Return the [x, y] coordinate for the center point of the cell that contains the specified text.  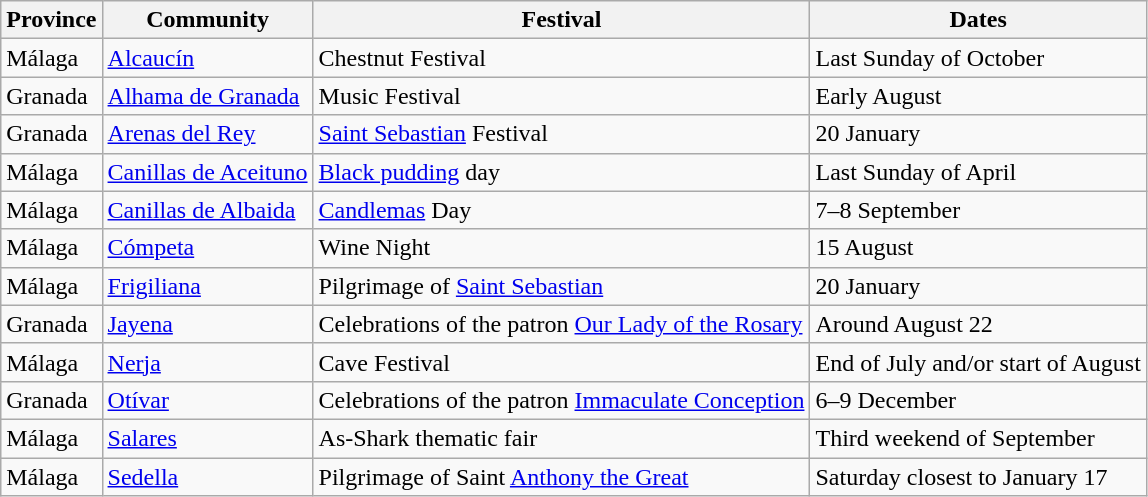
Third weekend of September [978, 438]
Dates [978, 20]
Alcaucín [208, 58]
Early August [978, 96]
7–8 September [978, 210]
Nerja [208, 362]
Canillas de Aceituno [208, 172]
Frigiliana [208, 286]
Around August 22 [978, 324]
Pilgrimage of Saint Sebastian [562, 286]
Celebrations of the patron Immaculate Conception [562, 400]
Wine Night [562, 248]
Saturday closest to January 17 [978, 477]
End of July and/or start of August [978, 362]
Black pudding day [562, 172]
Salares [208, 438]
Candlemas Day [562, 210]
Otívar [208, 400]
Last Sunday of October [978, 58]
Celebrations of the patron Our Lady of the Rosary [562, 324]
Arenas del Rey [208, 134]
Festival [562, 20]
Chestnut Festival [562, 58]
Jayena [208, 324]
Cave Festival [562, 362]
15 August [978, 248]
6–9 December [978, 400]
Cómpeta [208, 248]
Music Festival [562, 96]
Province [52, 20]
Saint Sebastian Festival [562, 134]
As-Shark thematic fair [562, 438]
Pilgrimage of Saint Anthony the Great [562, 477]
Sedella [208, 477]
Alhama de Granada [208, 96]
Community [208, 20]
Canillas de Albaida [208, 210]
Last Sunday of April [978, 172]
